From the cell containing the given text, extract its center point as (X, Y) coordinate. 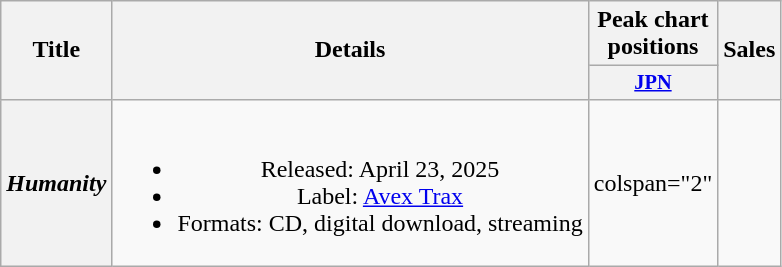
Sales (750, 50)
Details (350, 50)
Humanity (56, 182)
Released: April 23, 2025Label: Avex TraxFormats: CD, digital download, streaming (350, 182)
Peak chart positions (653, 34)
JPN (653, 83)
colspan="2" (653, 182)
Title (56, 50)
